Extract the [x, y] coordinate from the center of the cell holding the provided text.  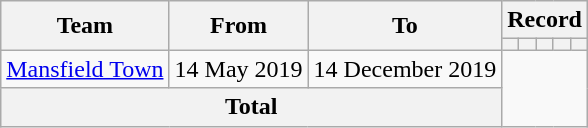
Team [85, 26]
14 December 2019 [405, 69]
Mansfield Town [85, 69]
From [238, 26]
Record [545, 20]
Total [252, 107]
14 May 2019 [238, 69]
To [405, 26]
